Output the [X, Y] coordinate of the center of the cell containing the given text.  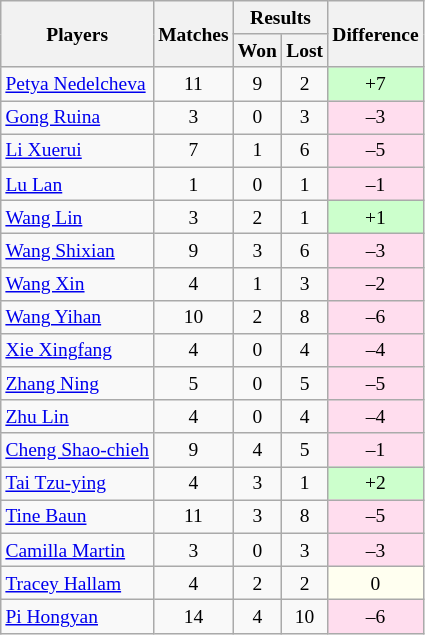
Tai Tzu-ying [78, 484]
–2 [376, 284]
Zhang Ning [78, 384]
Won [257, 50]
Camilla Martin [78, 550]
Xie Xingfang [78, 350]
Pi Hongyan [78, 616]
Wang Shixian [78, 250]
+1 [376, 216]
Tine Baun [78, 516]
Difference [376, 34]
+2 [376, 484]
Lu Lan [78, 184]
Petya Nedelcheva [78, 84]
7 [194, 150]
Results [280, 18]
14 [194, 616]
Lost [305, 50]
Zhu Lin [78, 416]
Players [78, 34]
Cheng Shao-chieh [78, 450]
Matches [194, 34]
Li Xuerui [78, 150]
Wang Yihan [78, 316]
Wang Lin [78, 216]
Wang Xin [78, 284]
Gong Ruina [78, 118]
+7 [376, 84]
Tracey Hallam [78, 584]
